Pinpoint the cell where the given text exists, returning its [x, y] midpoint coordinate. 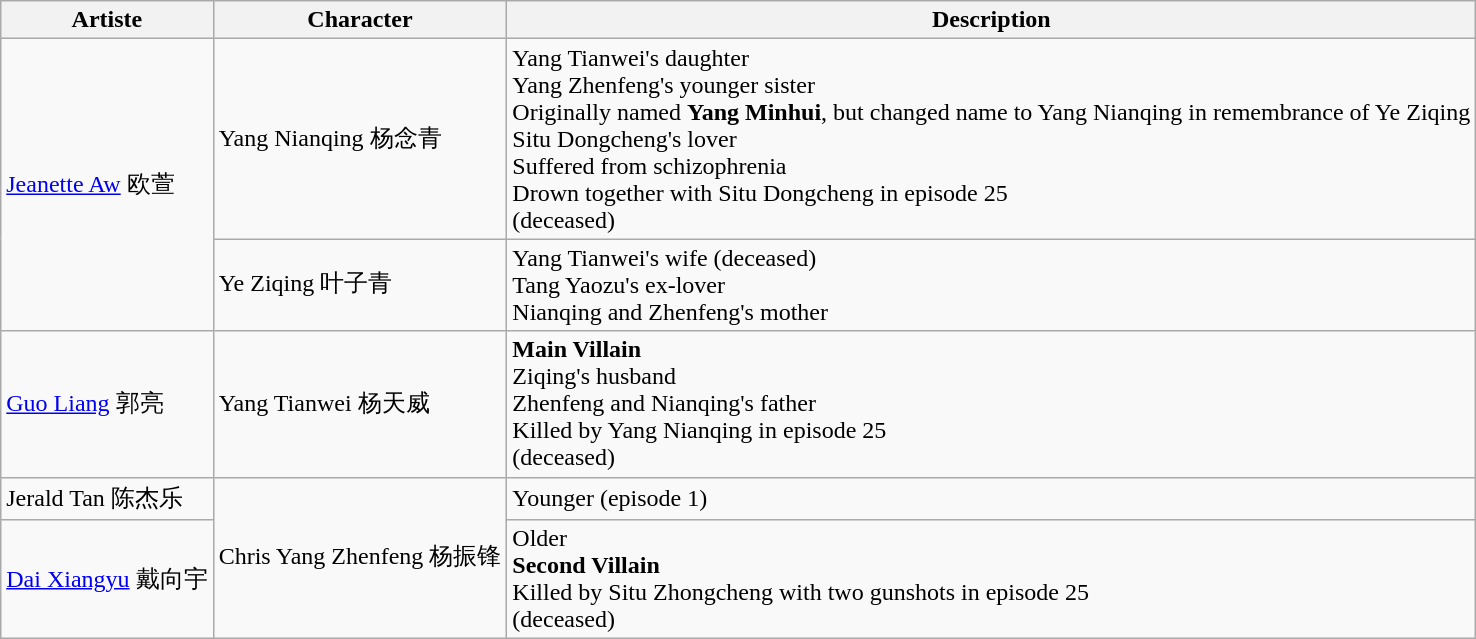
Ye Ziqing 叶子青 [360, 285]
Guo Liang 郭亮 [107, 404]
Description [992, 20]
Chris Yang Zhenfeng 杨振锋 [360, 558]
Yang Tianwei 杨天威 [360, 404]
Dai Xiangyu 戴向宇 [107, 580]
Yang Nianqing 杨念青 [360, 139]
Artiste [107, 20]
OlderSecond VillainKilled by Situ Zhongcheng with two gunshots in episode 25(deceased) [992, 580]
Main VillainZiqing's husbandZhenfeng and Nianqing's fatherKilled by Yang Nianqing in episode 25(deceased) [992, 404]
Younger (episode 1) [992, 498]
Character [360, 20]
Jerald Tan 陈杰乐 [107, 498]
Jeanette Aw 欧萱 [107, 185]
Yang Tianwei's wife (deceased)Tang Yaozu's ex-loverNianqing and Zhenfeng's mother [992, 285]
